Return (x, y) of the center of cell containing provided text 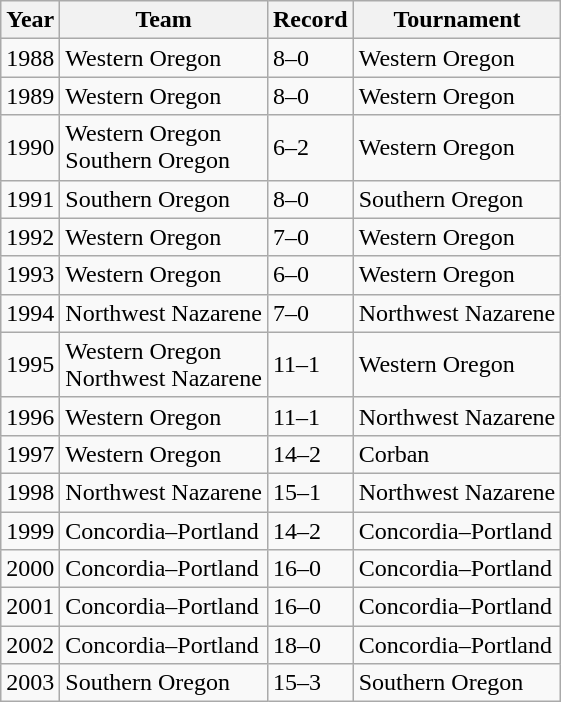
1991 (30, 199)
1995 (30, 364)
Corban (457, 454)
1994 (30, 313)
1993 (30, 275)
2003 (30, 683)
6–2 (310, 148)
Record (310, 20)
1997 (30, 454)
Year (30, 20)
6–0 (310, 275)
2002 (30, 645)
2001 (30, 607)
Western OregonNorthwest Nazarene (164, 364)
Team (164, 20)
18–0 (310, 645)
1996 (30, 416)
1999 (30, 531)
2000 (30, 569)
1989 (30, 96)
1992 (30, 237)
1998 (30, 492)
15–3 (310, 683)
Western OregonSouthern Oregon (164, 148)
1988 (30, 58)
Tournament (457, 20)
15–1 (310, 492)
1990 (30, 148)
